Return the (X, Y) coordinate for the center point of the cell that contains the specified text.  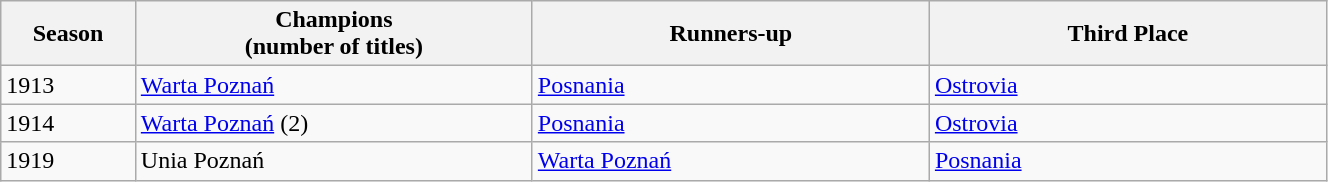
Warta Poznań (2) (334, 123)
Champions(number of titles) (334, 34)
1914 (68, 123)
Third Place (1128, 34)
Runners-up (730, 34)
1919 (68, 161)
Season (68, 34)
Unia Poznań (334, 161)
1913 (68, 85)
